For the text-containing cell, return its midpoint in [X, Y] coordinate format. 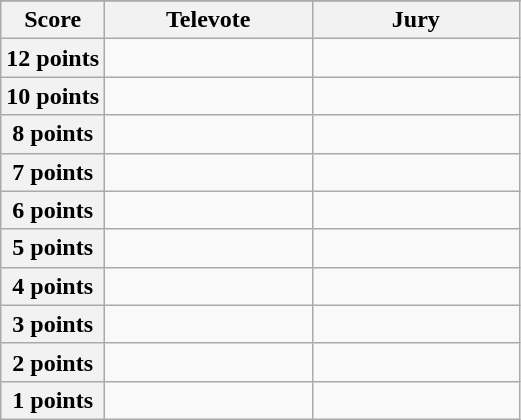
3 points [53, 324]
2 points [53, 362]
10 points [53, 96]
8 points [53, 134]
Jury [416, 20]
Score [53, 20]
6 points [53, 210]
Televote [209, 20]
5 points [53, 248]
7 points [53, 172]
1 points [53, 400]
4 points [53, 286]
12 points [53, 58]
